Determine the [X, Y] coordinate at the center of the cell enclosing the given text.  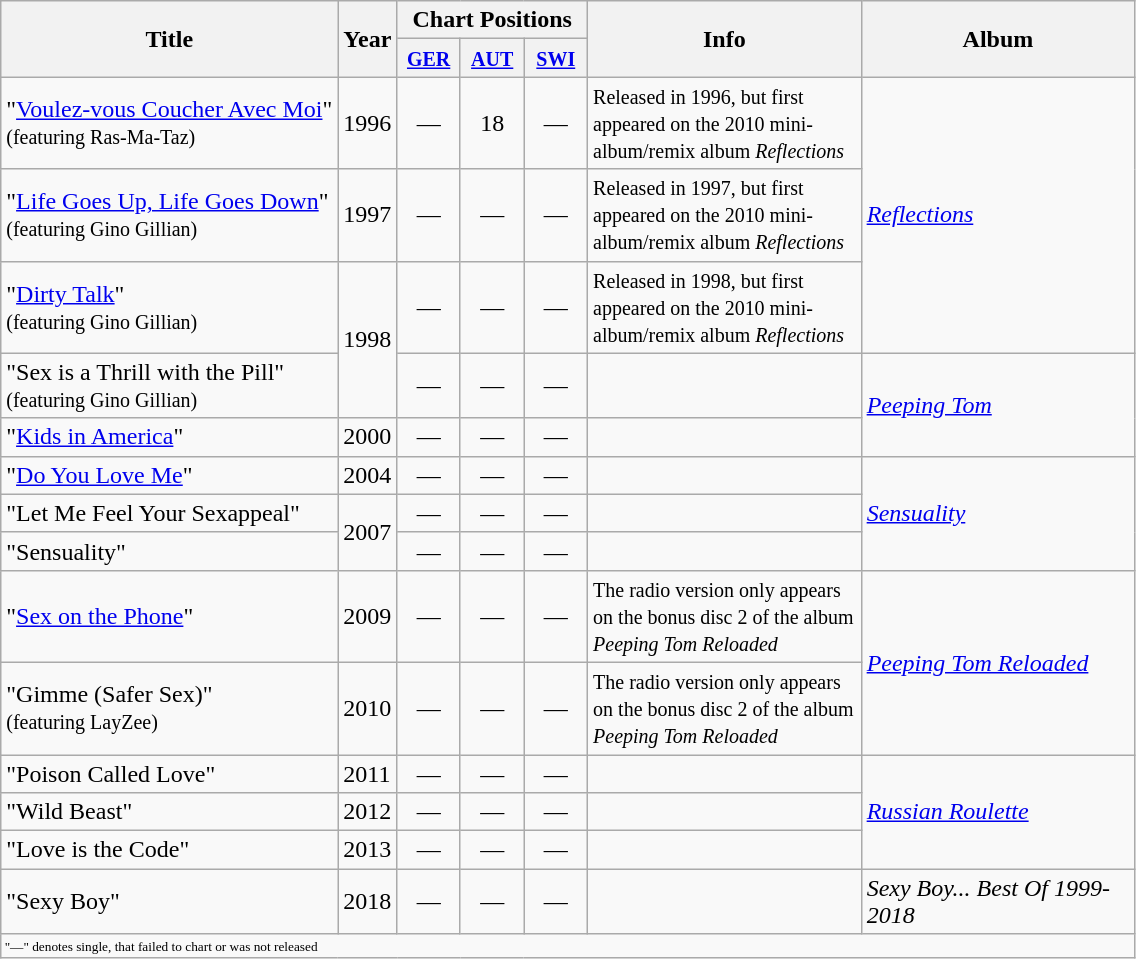
AUT [492, 58]
2007 [368, 532]
18 [492, 123]
Album [998, 39]
"Sexy Boy" [170, 902]
"Let Me Feel Your Sexappeal" [170, 513]
"—" denotes single, that failed to chart or was not released [568, 946]
Released in 1996, but first appeared on the 2010 mini-album/remix album Reflections [725, 123]
"Poison Called Love" [170, 773]
2012 [368, 812]
2018 [368, 902]
Sexy Boy... Best Of 1999-2018 [998, 902]
2010 [368, 708]
2011 [368, 773]
"Do You Love Me" [170, 475]
2009 [368, 616]
Russian Roulette [998, 811]
"Dirty Talk" (featuring Gino Gillian) [170, 307]
GER [429, 58]
"Wild Beast" [170, 812]
2013 [368, 850]
Title [170, 39]
2004 [368, 475]
1997 [368, 215]
Year [368, 39]
1996 [368, 123]
"Love is the Code" [170, 850]
Chart Positions [492, 20]
Peeping Tom Reloaded [998, 662]
"Sex on the Phone" [170, 616]
Peeping Tom [998, 404]
"Sensuality" [170, 551]
"Gimme (Safer Sex)" (featuring LayZee) [170, 708]
Reflections [998, 215]
SWI [556, 58]
Info [725, 39]
"Life Goes Up, Life Goes Down" (featuring Gino Gillian) [170, 215]
Released in 1997, but first appeared on the 2010 mini-album/remix album Reflections [725, 215]
2000 [368, 437]
"Sex is a Thrill with the Pill" (featuring Gino Gillian) [170, 386]
"Voulez-vous Coucher Avec Moi" (featuring Ras-Ma-Taz) [170, 123]
Sensuality [998, 513]
1998 [368, 340]
"Kids in America" [170, 437]
Released in 1998, but first appeared on the 2010 mini-album/remix album Reflections [725, 307]
